Search for the cell housing the specified text and yield its [X, Y] center coordinate. 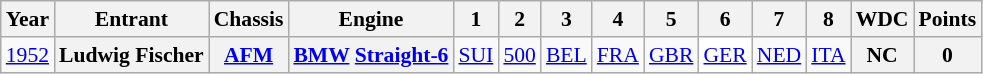
SUI [476, 55]
BEL [566, 55]
500 [520, 55]
ITA [828, 55]
0 [948, 55]
Entrant [132, 19]
FRA [618, 55]
NC [882, 55]
1 [476, 19]
GER [724, 55]
Ludwig Fischer [132, 55]
BMW Straight-6 [370, 55]
7 [779, 19]
Points [948, 19]
4 [618, 19]
6 [724, 19]
Year [28, 19]
Engine [370, 19]
1952 [28, 55]
Chassis [249, 19]
NED [779, 55]
5 [672, 19]
8 [828, 19]
3 [566, 19]
AFM [249, 55]
2 [520, 19]
WDC [882, 19]
GBR [672, 55]
